Capture the cell that displays the provided text and extract its [X, Y] central coordinate. 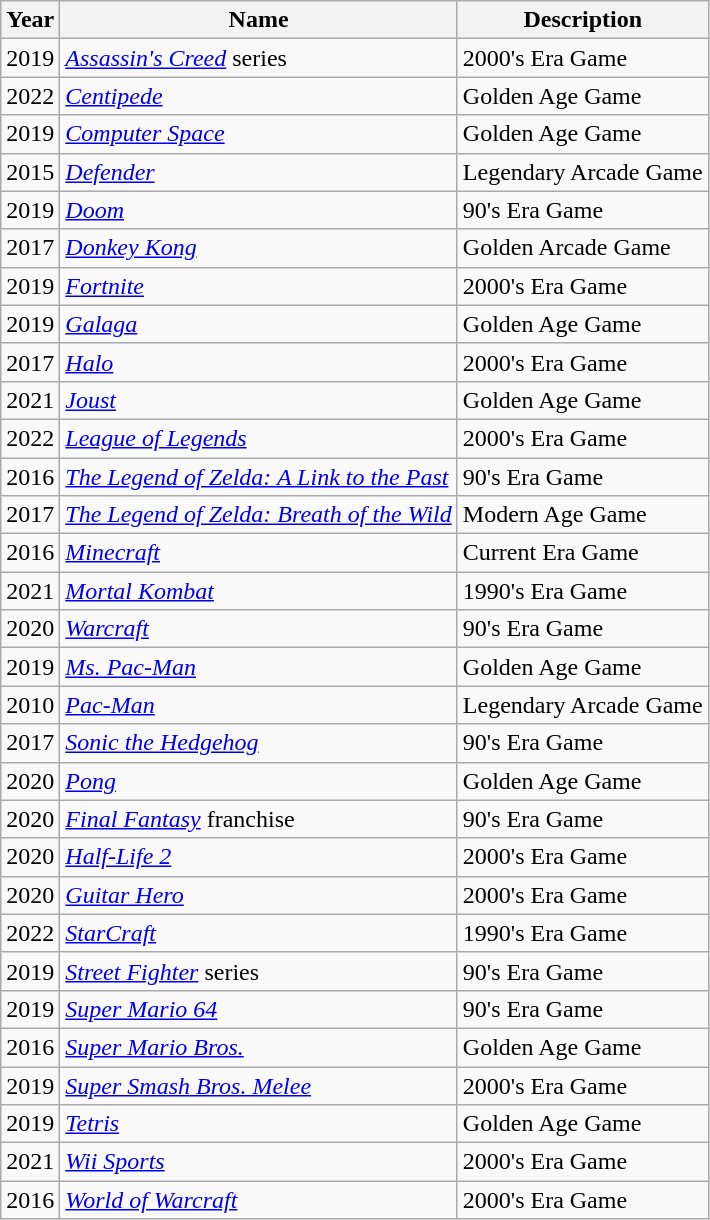
Sonic the Hedgehog [258, 743]
Mortal Kombat [258, 591]
The Legend of Zelda: A Link to the Past [258, 477]
Modern Age Game [582, 515]
Super Smash Bros. Melee [258, 1085]
Fortnite [258, 286]
Defender [258, 172]
Guitar Hero [258, 895]
Donkey Kong [258, 248]
Centipede [258, 96]
Description [582, 20]
Street Fighter series [258, 971]
Warcraft [258, 629]
World of Warcraft [258, 1200]
Computer Space [258, 134]
Wii Sports [258, 1162]
Joust [258, 400]
Name [258, 20]
Doom [258, 210]
2010 [30, 705]
Galaga [258, 324]
Pac-Man [258, 705]
Final Fantasy franchise [258, 819]
Ms. Pac-Man [258, 667]
StarCraft [258, 933]
Golden Arcade Game [582, 248]
2015 [30, 172]
Minecraft [258, 553]
Super Mario 64 [258, 1009]
Assassin's Creed series [258, 58]
Half-Life 2 [258, 857]
The Legend of Zelda: Breath of the Wild [258, 515]
League of Legends [258, 438]
Year [30, 20]
Halo [258, 362]
Current Era Game [582, 553]
Super Mario Bros. [258, 1047]
Tetris [258, 1124]
Pong [258, 781]
